From the cell containing the given text, extract its center point as (X, Y) coordinate. 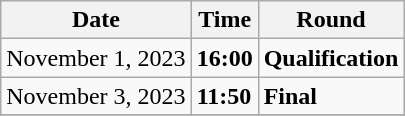
Final (331, 96)
Round (331, 20)
Time (224, 20)
Date (96, 20)
16:00 (224, 58)
November 3, 2023 (96, 96)
Qualification (331, 58)
11:50 (224, 96)
November 1, 2023 (96, 58)
